Return the [X, Y] coordinate for the center point of the cell that contains the specified text.  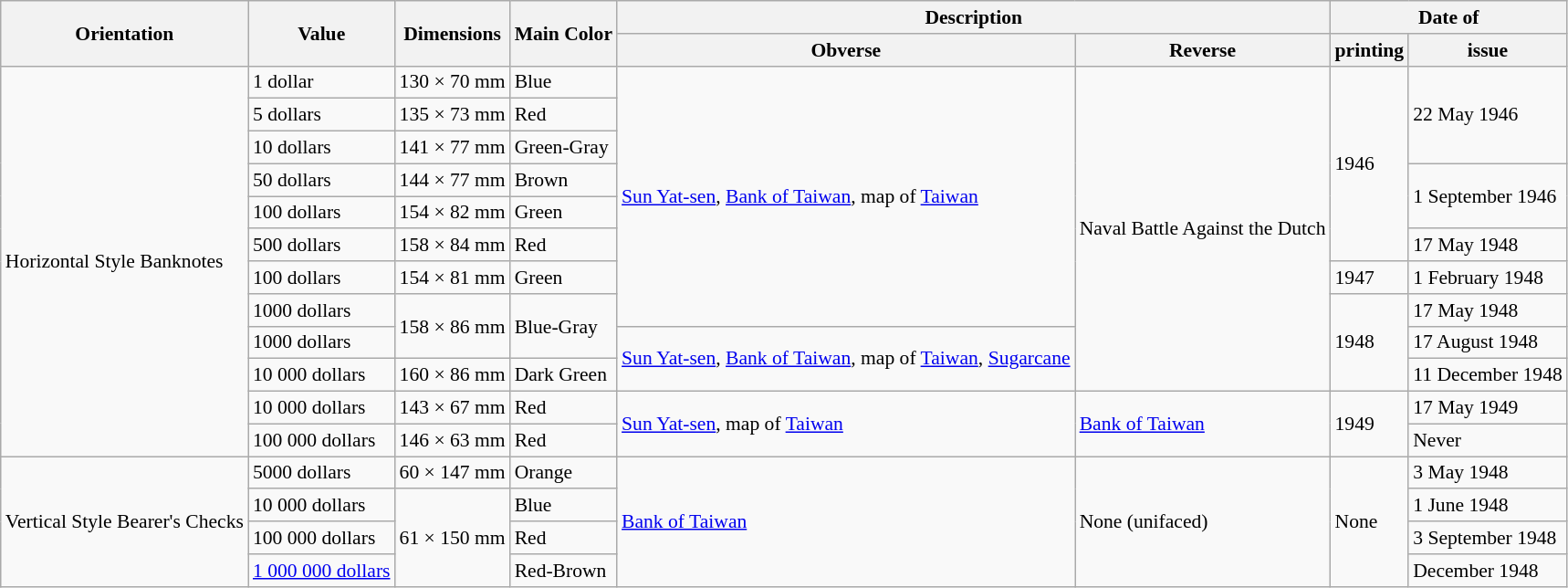
Obverse [846, 50]
Red-Brown [564, 571]
Sun Yat-sen, map of Taiwan [846, 424]
154 × 81 mm [453, 278]
130 × 70 mm [453, 82]
None [1370, 521]
3 May 1948 [1488, 473]
Description [973, 17]
158 × 84 mm [453, 246]
Date of [1449, 17]
Orientation [124, 33]
Green-Gray [564, 148]
22 May 1946 [1488, 115]
143 × 67 mm [453, 408]
10 dollars [321, 148]
December 1948 [1488, 571]
17 August 1948 [1488, 342]
Vertical Style Bearer's Checks [124, 521]
141 × 77 mm [453, 148]
Reverse [1203, 50]
None (unifaced) [1203, 521]
Orange [564, 473]
Main Color [564, 33]
Blue-Gray [564, 327]
Value [321, 33]
1 dollar [321, 82]
144 × 77 mm [453, 180]
1 September 1946 [1488, 195]
1 000 000 dollars [321, 571]
printing [1370, 50]
Brown [564, 180]
Sun Yat-sen, Bank of Taiwan, map of Taiwan [846, 195]
154 × 82 mm [453, 213]
11 December 1948 [1488, 375]
135 × 73 mm [453, 115]
issue [1488, 50]
50 dollars [321, 180]
Dimensions [453, 33]
5000 dollars [321, 473]
1949 [1370, 424]
3 September 1948 [1488, 538]
1946 [1370, 163]
160 × 86 mm [453, 375]
146 × 63 mm [453, 440]
158 × 86 mm [453, 327]
5 dollars [321, 115]
1 June 1948 [1488, 506]
1947 [1370, 278]
Sun Yat-sen, Bank of Taiwan, map of Taiwan, Sugarcane [846, 358]
1948 [1370, 343]
Never [1488, 440]
61 × 150 mm [453, 539]
60 × 147 mm [453, 473]
Dark Green [564, 375]
500 dollars [321, 246]
1 February 1948 [1488, 278]
Horizontal Style Banknotes [124, 261]
17 May 1949 [1488, 408]
Naval Battle Against the Dutch [1203, 228]
